Output the (x, y) coordinate of the center of the cell containing the given text.  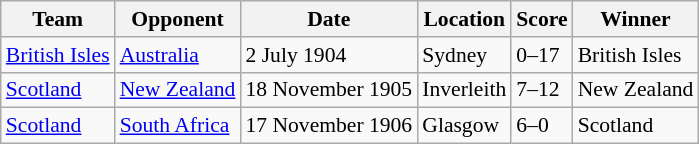
6–0 (542, 126)
Sydney (464, 55)
2 July 1904 (328, 55)
Opponent (178, 19)
South Africa (178, 126)
0–17 (542, 55)
7–12 (542, 90)
Glasgow (464, 126)
Inverleith (464, 90)
17 November 1906 (328, 126)
Winner (636, 19)
Team (58, 19)
Location (464, 19)
Australia (178, 55)
Date (328, 19)
Score (542, 19)
18 November 1905 (328, 90)
